Scan for the cell matching the given text and deliver its [X, Y] coordinate at center. 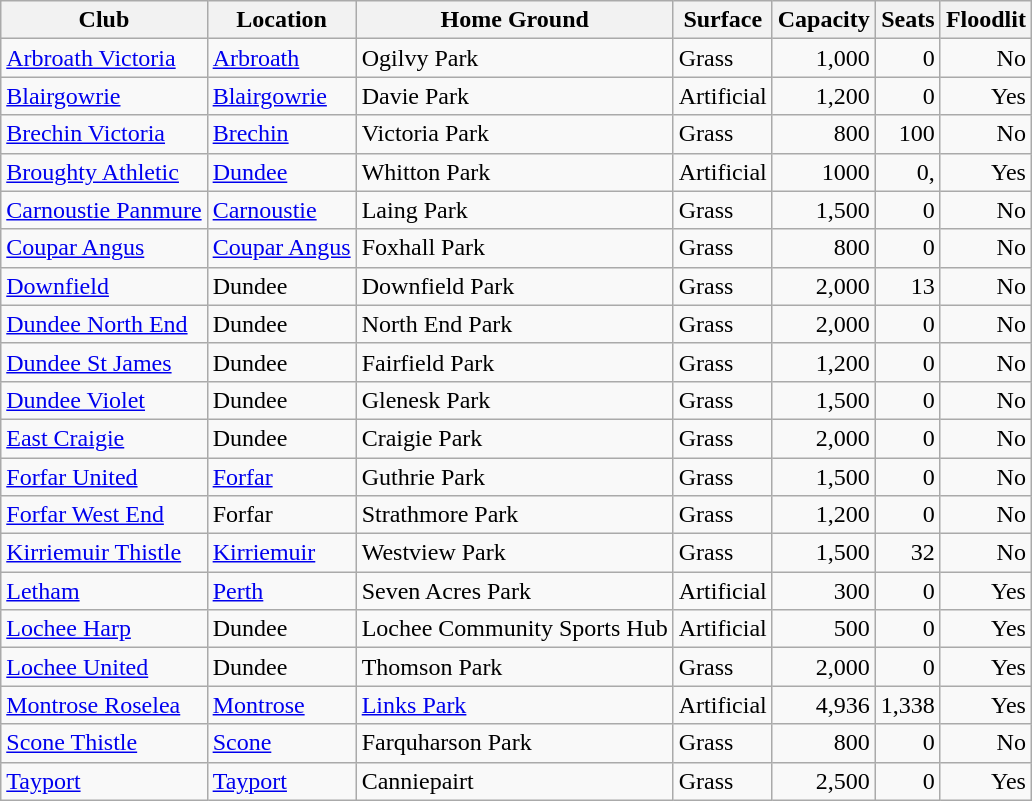
Location [282, 20]
Canniepairt [514, 781]
Westview Park [514, 553]
0, [908, 172]
Seven Acres Park [514, 591]
Farquharson Park [514, 743]
Ogilvy Park [514, 58]
Seats [908, 20]
Forfar West End [104, 515]
Guthrie Park [514, 477]
Perth [282, 591]
East Craigie [104, 438]
Whitton Park [514, 172]
1000 [824, 172]
Broughty Athletic [104, 172]
Capacity [824, 20]
Carnoustie [282, 210]
Victoria Park [514, 134]
Brechin Victoria [104, 134]
Strathmore Park [514, 515]
Carnoustie Panmure [104, 210]
Arbroath Victoria [104, 58]
Downfield [104, 286]
Dundee Violet [104, 400]
Craigie Park [514, 438]
Davie Park [514, 96]
1,000 [824, 58]
Kirriemuir [282, 553]
Scone [282, 743]
32 [908, 553]
Lochee Harp [104, 629]
Dundee North End [104, 324]
Dundee St James [104, 362]
Lochee United [104, 667]
1,338 [908, 705]
Lochee Community Sports Hub [514, 629]
Scone Thistle [104, 743]
Forfar United [104, 477]
North End Park [514, 324]
Arbroath [282, 58]
300 [824, 591]
Floodlit [986, 20]
Links Park [514, 705]
Kirriemuir Thistle [104, 553]
Montrose [282, 705]
Laing Park [514, 210]
Downfield Park [514, 286]
500 [824, 629]
2,500 [824, 781]
Fairfield Park [514, 362]
4,936 [824, 705]
Surface [722, 20]
13 [908, 286]
Letham [104, 591]
Home Ground [514, 20]
Thomson Park [514, 667]
Foxhall Park [514, 248]
100 [908, 134]
Glenesk Park [514, 400]
Montrose Roselea [104, 705]
Club [104, 20]
Brechin [282, 134]
